Capture the cell that displays the provided text and extract its [x, y] central coordinate. 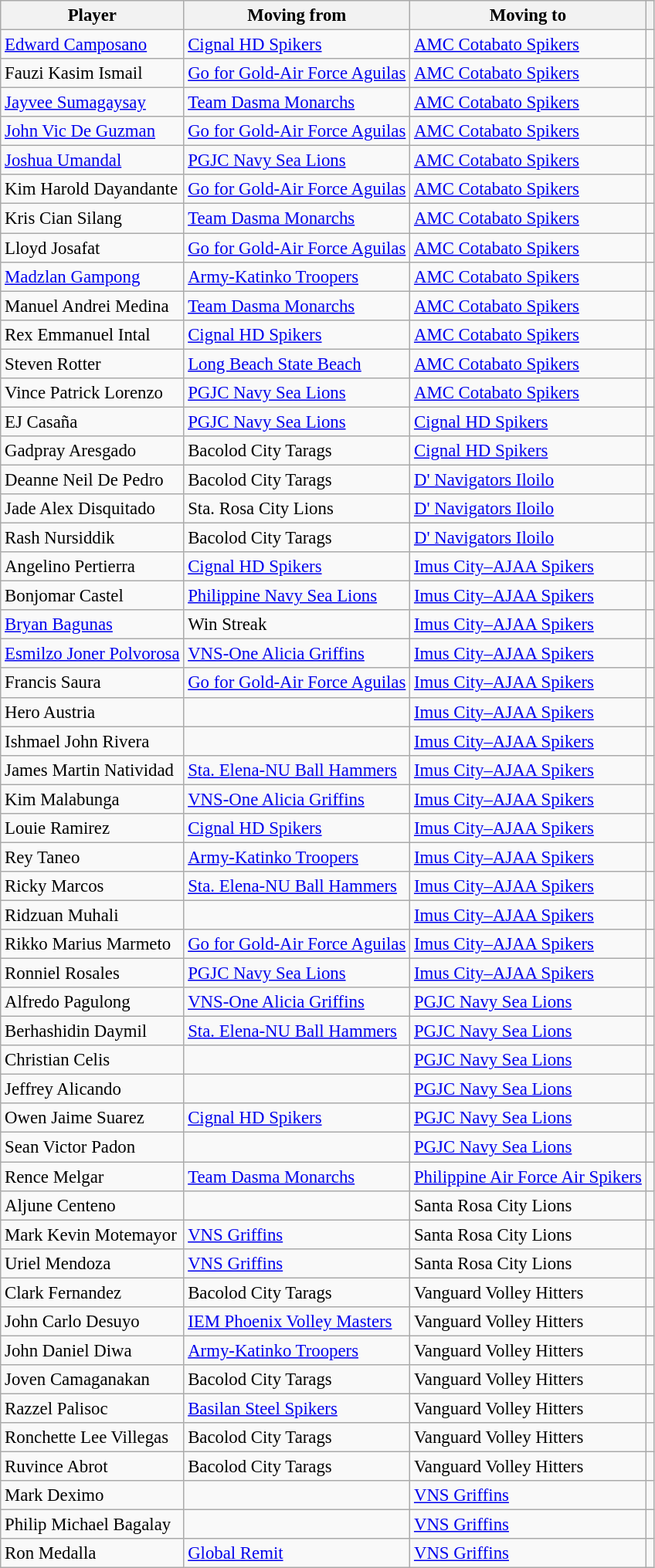
Rex Emmanuel Intal [93, 334]
Hero Austria [93, 712]
Ridzuan Muhali [93, 915]
Jade Alex Disquitado [93, 509]
Player [93, 15]
Philippine Air Force Air Spikers [528, 1177]
Berhashidin Daymil [93, 1031]
Uriel Mendoza [93, 1263]
Bryan Bagunas [93, 625]
Razzel Palisoc [93, 1408]
Philippine Navy Sea Lions [297, 596]
Gadpray Aresgado [93, 451]
Bonjomar Castel [93, 596]
Fauzi Kasim Ismail [93, 73]
Kim Malabunga [93, 799]
Manuel Andrei Medina [93, 306]
Madzlan Gampong [93, 276]
Alfredo Pagulong [93, 1002]
Ricky Marcos [93, 886]
Joven Camaganakan [93, 1380]
Rence Melgar [93, 1177]
Jayvee Sumagaysay [93, 103]
Ruvince Abrot [93, 1467]
Kim Harold Dayandante [93, 189]
John Vic De Guzman [93, 131]
EJ Casaña [93, 422]
Long Beach State Beach [297, 364]
Louie Ramirez [93, 828]
Mark Kevin Motemayor [93, 1234]
Mark Deximo [93, 1495]
Philip Michael Bagalay [93, 1525]
Aljune Centeno [93, 1205]
Sean Victor Padon [93, 1147]
Rey Taneo [93, 857]
Kris Cian Silang [93, 218]
Moving from [297, 15]
John Carlo Desuyo [93, 1322]
Basilan Steel Spikers [297, 1408]
Angelino Pertierra [93, 567]
Ronniel Rosales [93, 974]
Francis Saura [93, 683]
Vince Patrick Lorenzo [93, 393]
IEM Phoenix Volley Masters [297, 1322]
Sta. Rosa City Lions [297, 509]
Ishmael John Rivera [93, 741]
Jeffrey Alicando [93, 1089]
Edward Camposano [93, 45]
Joshua Umandal [93, 161]
Deanne Neil De Pedro [93, 479]
Win Streak [297, 625]
Owen Jaime Suarez [93, 1119]
Global Remit [297, 1553]
Steven Rotter [93, 364]
Christian Celis [93, 1060]
Ronchette Lee Villegas [93, 1438]
Moving to [528, 15]
John Daniel Diwa [93, 1350]
James Martin Natividad [93, 770]
Rash Nursiddik [93, 538]
Rikko Marius Marmeto [93, 944]
Clark Fernandez [93, 1292]
Esmilzo Joner Polvorosa [93, 654]
Lloyd Josafat [93, 248]
Ron Medalla [93, 1553]
